Pinpoint the cell where the given text exists, returning its (x, y) midpoint coordinate. 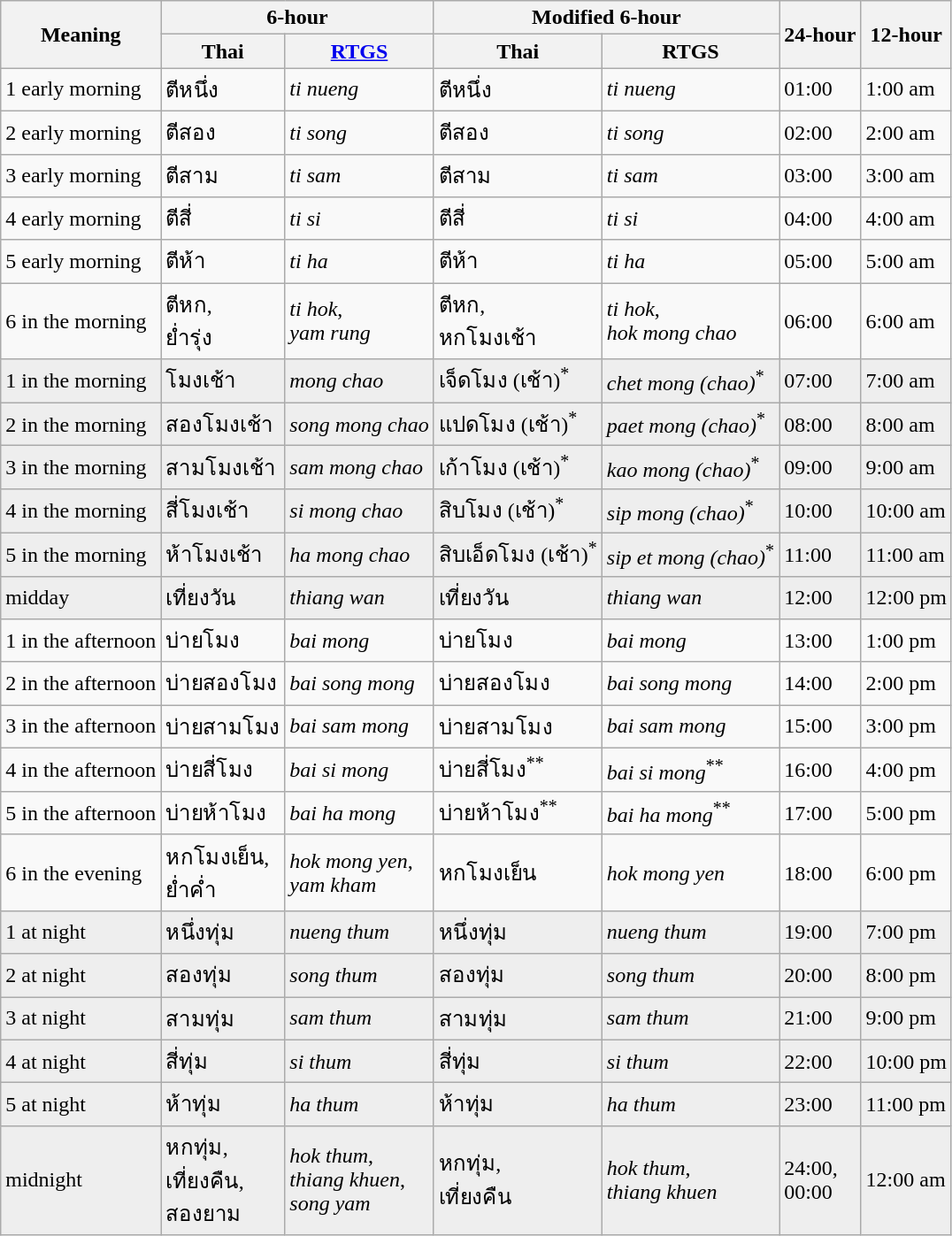
bai si mong** (690, 770)
บ่ายห้าโมง (223, 812)
ti hok,yam rung (359, 321)
4:00 am (906, 219)
6:00 pm (906, 872)
19:00 (820, 933)
สี่โมงเช้า (223, 511)
2 early morning (81, 133)
สิบเอ็ดโมง (เช้า)* (518, 554)
3 early morning (81, 175)
ตีหก,ย่ำรุ่ง (223, 321)
hok thum,thiang khuen (690, 1180)
5 at night (81, 1104)
23:00 (820, 1104)
3 in the afternoon (81, 727)
6 in the evening (81, 872)
9:00 am (906, 467)
4 at night (81, 1062)
09:00 (820, 467)
หกทุ่ม,เที่ยงคืน,สองยาม (223, 1180)
chet mong (chao)* (690, 380)
01:00 (820, 90)
3 in the morning (81, 467)
22:00 (820, 1062)
20:00 (820, 975)
บ่ายสี่โมง** (518, 770)
04:00 (820, 219)
ha mong chao (359, 554)
11:00 pm (906, 1104)
หกโมงเย็น,ย่ำค่ำ (223, 872)
เจ็ดโมง (เช้า)* (518, 380)
7:00 am (906, 380)
07:00 (820, 380)
24-hour (820, 35)
บ่ายห้าโมง** (518, 812)
ti hok,hok mong chao (690, 321)
24:00,00:00 (820, 1180)
11:00 (820, 554)
02:00 (820, 133)
หกโมงเย็น (518, 872)
bai si mong (359, 770)
1:00 pm (906, 641)
06:00 (820, 321)
midday (81, 598)
Modified 6-hour (606, 18)
แปดโมง (เช้า)* (518, 425)
3:00 am (906, 175)
10:00 pm (906, 1062)
โมงเช้า (223, 380)
6-hour (297, 18)
1 early morning (81, 90)
song mong chao (359, 425)
7:00 pm (906, 933)
สิบโมง (เช้า)* (518, 511)
11:00 am (906, 554)
สองโมงเช้า (223, 425)
3:00 pm (906, 727)
4:00 pm (906, 770)
2 at night (81, 975)
paet mong (chao)* (690, 425)
หกทุ่ม,เที่ยงคืน (518, 1180)
10:00 (820, 511)
12:00 (820, 598)
5 in the morning (81, 554)
1 in the afternoon (81, 641)
8:00 pm (906, 975)
9:00 pm (906, 1019)
1 in the morning (81, 380)
15:00 (820, 727)
18:00 (820, 872)
hok mong yen,yam kham (359, 872)
08:00 (820, 425)
เก้าโมง (เช้า)* (518, 467)
sam mong chao (359, 467)
14:00 (820, 683)
6:00 am (906, 321)
21:00 (820, 1019)
hok mong yen (690, 872)
บ่ายสี่โมง (223, 770)
13:00 (820, 641)
sip mong (chao)* (690, 511)
sip et mong (chao)* (690, 554)
bai ha mong** (690, 812)
6 in the morning (81, 321)
3 at night (81, 1019)
hok thum,thiang khuen,song yam (359, 1180)
4 early morning (81, 219)
bai ha mong (359, 812)
12-hour (906, 35)
1:00 am (906, 90)
mong chao (359, 380)
8:00 am (906, 425)
5:00 pm (906, 812)
1 at night (81, 933)
12:00 am (906, 1180)
17:00 (820, 812)
2:00 am (906, 133)
ห้าโมงเช้า (223, 554)
4 in the afternoon (81, 770)
12:00 pm (906, 598)
2:00 pm (906, 683)
16:00 (820, 770)
4 in the morning (81, 511)
2 in the afternoon (81, 683)
05:00 (820, 262)
5:00 am (906, 262)
2 in the morning (81, 425)
5 early morning (81, 262)
kao mong (chao)* (690, 467)
สามโมงเช้า (223, 467)
midnight (81, 1180)
ตีหก,หกโมงเช้า (518, 321)
03:00 (820, 175)
Meaning (81, 35)
si mong chao (359, 511)
5 in the afternoon (81, 812)
10:00 am (906, 511)
